Locate the cell with the specified text and output its [x, y] center coordinate. 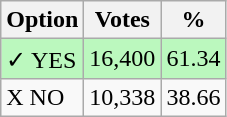
Option [42, 20]
Votes [122, 20]
38.66 [194, 97]
% [194, 20]
X NO [42, 97]
16,400 [122, 59]
✓ YES [42, 59]
10,338 [122, 97]
61.34 [194, 59]
